Return (X, Y) of the center of cell containing provided text 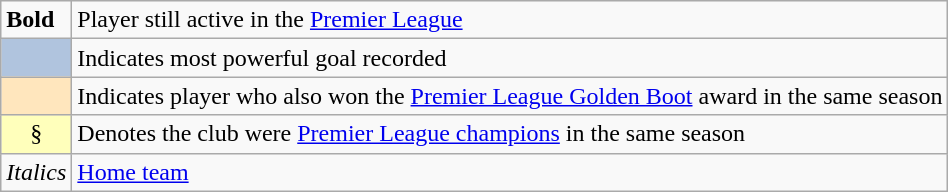
Indicates player who also won the Premier League Golden Boot award in the same season (510, 96)
Player still active in the Premier League (510, 20)
Home team (510, 172)
Indicates most powerful goal recorded (510, 58)
§ (36, 134)
Italics (36, 172)
Bold (36, 20)
Denotes the club were Premier League champions in the same season (510, 134)
